Search for the cell housing the specified text and yield its (x, y) center coordinate. 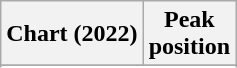
Chart (2022) (72, 34)
Peakposition (189, 34)
